Determine the [X, Y] coordinate at the center of the cell enclosing the given text.  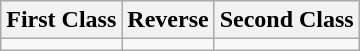
Reverse [168, 20]
First Class [62, 20]
Second Class [286, 20]
